Determine the [x, y] coordinate at the center of the cell enclosing the given text.  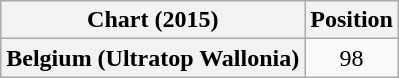
Position [352, 20]
Chart (2015) [153, 20]
98 [352, 58]
Belgium (Ultratop Wallonia) [153, 58]
